Search for the cell housing the specified text and yield its (X, Y) center coordinate. 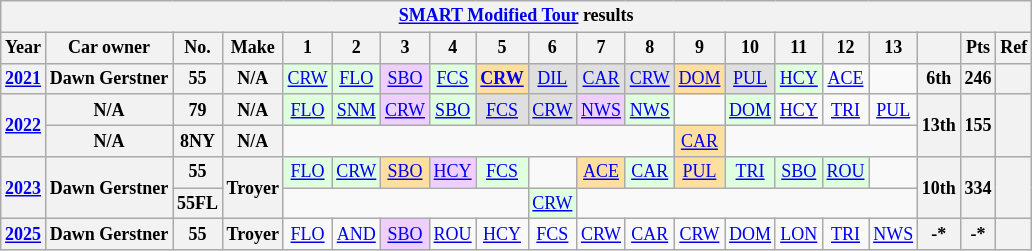
6 (552, 48)
Year (24, 48)
3 (406, 48)
246 (978, 78)
2023 (24, 188)
2025 (24, 234)
LON (798, 234)
1 (308, 48)
13 (894, 48)
Ref (1014, 48)
7 (602, 48)
DIL (552, 78)
SNM (356, 110)
9 (700, 48)
10th (940, 188)
2022 (24, 125)
334 (978, 188)
8NY (198, 140)
79 (198, 110)
8 (650, 48)
11 (798, 48)
13th (940, 125)
AND (356, 234)
4 (452, 48)
10 (750, 48)
Pts (978, 48)
55FL (198, 204)
Make (252, 48)
12 (846, 48)
2 (356, 48)
2021 (24, 78)
6th (940, 78)
No. (198, 48)
155 (978, 125)
5 (502, 48)
SMART Modified Tour results (516, 16)
Car owner (108, 48)
